Extract the [X, Y] coordinate from the center of the cell holding the provided text.  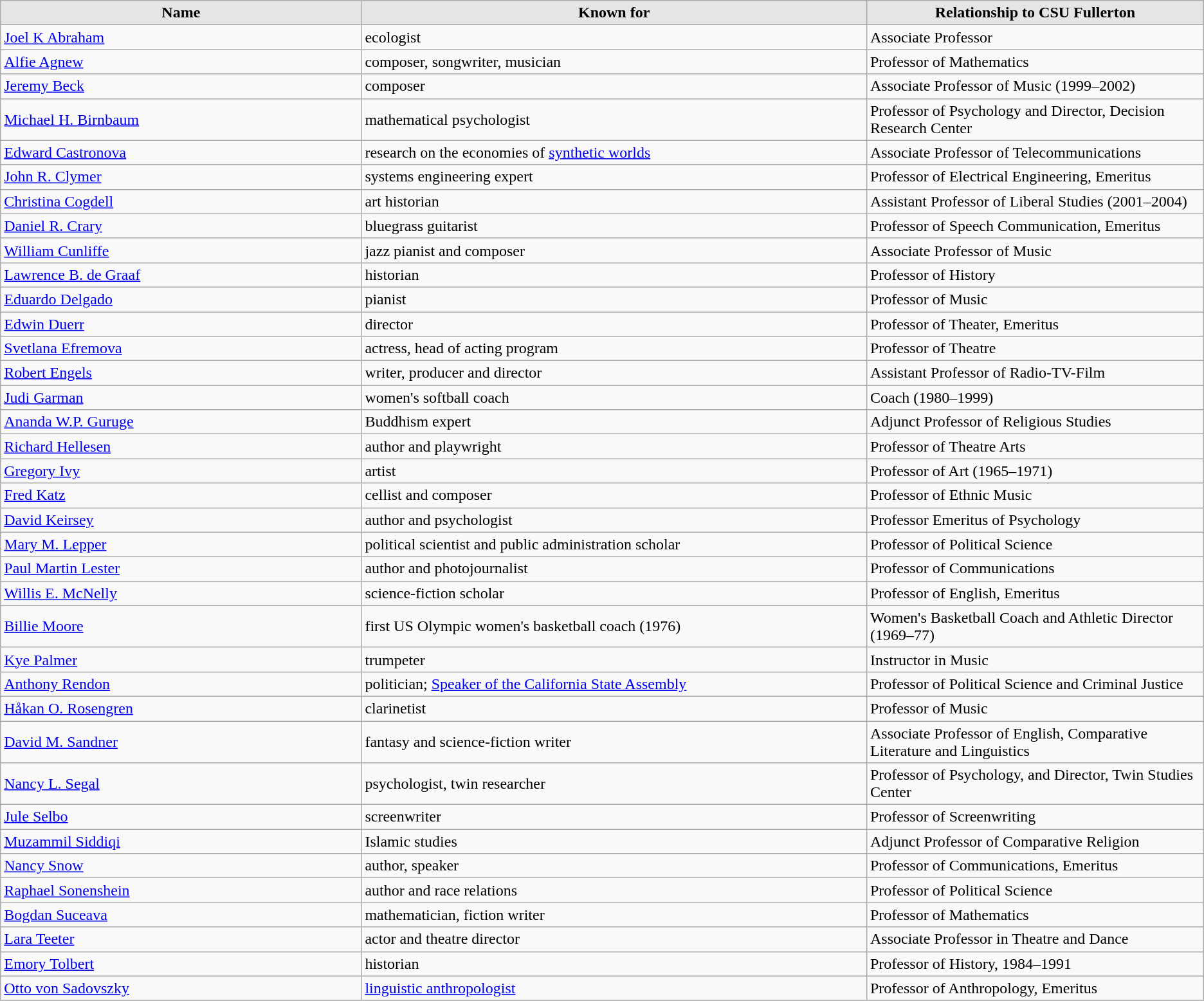
Professor of Ethnic Music [1035, 495]
author and photojournalist [614, 569]
Assistant Professor of Liberal Studies (2001–2004) [1035, 201]
Coach (1980–1999) [1035, 398]
Mary M. Lepper [181, 544]
Muzammil Siddiqi [181, 841]
Judi Garman [181, 398]
Nancy L. Segal [181, 784]
Professor of Anthropology, Emeritus [1035, 988]
Adjunct Professor of Religious Studies [1035, 422]
Name [181, 13]
Professor of Theater, Emeritus [1035, 324]
Anthony Rendon [181, 684]
Professor of Speech Communication, Emeritus [1035, 226]
Richard Hellesen [181, 446]
Jeremy Beck [181, 86]
actress, head of acting program [614, 349]
Michael H. Birnbaum [181, 120]
Instructor in Music [1035, 659]
Robert Engels [181, 373]
systems engineering expert [614, 177]
Professor of Communications, Emeritus [1035, 866]
Edward Castronova [181, 152]
Paul Martin Lester [181, 569]
Associate Professor [1035, 37]
mathematician, fiction writer [614, 915]
first US Olympic women's basketball coach (1976) [614, 627]
director [614, 324]
Lara Teeter [181, 939]
Billie Moore [181, 627]
science-fiction scholar [614, 593]
Edwin Duerr [181, 324]
Relationship to CSU Fullerton [1035, 13]
Professor of Psychology, and Director, Twin Studies Center [1035, 784]
pianist [614, 299]
Lawrence B. de Graaf [181, 275]
Svetlana Efremova [181, 349]
actor and theatre director [614, 939]
Willis E. McNelly [181, 593]
Assistant Professor of Radio-TV-Film [1035, 373]
Associate Professor in Theatre and Dance [1035, 939]
Professor of Psychology and Director, Decision Research Center [1035, 120]
Eduardo Delgado [181, 299]
Håkan O. Rosengren [181, 708]
John R. Clymer [181, 177]
trumpeter [614, 659]
Associate Professor of English, Comparative Literature and Linguistics [1035, 741]
Professor of History, 1984–1991 [1035, 964]
fantasy and science-fiction writer [614, 741]
composer, songwriter, musician [614, 62]
Emory Tolbert [181, 964]
bluegrass guitarist [614, 226]
David M. Sandner [181, 741]
Associate Professor of Music (1999–2002) [1035, 86]
Professor of Theatre [1035, 349]
composer [614, 86]
author and psychologist [614, 520]
Professor of Theatre Arts [1035, 446]
politician; Speaker of the California State Assembly [614, 684]
Women's Basketball Coach and Athletic Director (1969–77) [1035, 627]
Christina Cogdell [181, 201]
Known for [614, 13]
author and playwright [614, 446]
Professor of Screenwriting [1035, 817]
psychologist, twin researcher [614, 784]
author and race relations [614, 890]
screenwriter [614, 817]
Professor of Political Science and Criminal Justice [1035, 684]
cellist and composer [614, 495]
author, speaker [614, 866]
political scientist and public administration scholar [614, 544]
Gregory Ivy [181, 471]
Professor of Electrical Engineering, Emeritus [1035, 177]
Associate Professor of Telecommunications [1035, 152]
ecologist [614, 37]
Otto von Sadovszky [181, 988]
Buddhism expert [614, 422]
clarinetist [614, 708]
Bogdan Suceava [181, 915]
David Keirsey [181, 520]
art historian [614, 201]
Kye Palmer [181, 659]
Islamic studies [614, 841]
Professor of Communications [1035, 569]
Raphael Sonenshein [181, 890]
Professor of Art (1965–1971) [1035, 471]
Professor of English, Emeritus [1035, 593]
research on the economies of synthetic worlds [614, 152]
Daniel R. Crary [181, 226]
Adjunct Professor of Comparative Religion [1035, 841]
artist [614, 471]
linguistic anthropologist [614, 988]
Nancy Snow [181, 866]
Associate Professor of Music [1035, 250]
Professor Emeritus of Psychology [1035, 520]
jazz pianist and composer [614, 250]
Joel K Abraham [181, 37]
Alfie Agnew [181, 62]
women's softball coach [614, 398]
William Cunliffe [181, 250]
Ananda W.P. Guruge [181, 422]
mathematical psychologist [614, 120]
Professor of History [1035, 275]
Fred Katz [181, 495]
Jule Selbo [181, 817]
writer, producer and director [614, 373]
